Provide the [X, Y] coordinate of the cell's center where the given text is located.  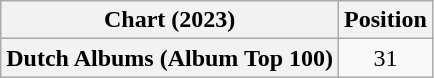
Chart (2023) [170, 20]
Position [386, 20]
Dutch Albums (Album Top 100) [170, 58]
31 [386, 58]
